From the cell containing the given text, extract its center point as [X, Y] coordinate. 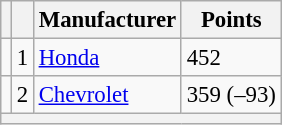
359 (–93) [231, 95]
Manufacturer [107, 20]
1 [22, 58]
Chevrolet [107, 95]
Honda [107, 58]
Points [231, 20]
452 [231, 58]
2 [22, 95]
